Extract the (x, y) coordinate from the center of the cell holding the provided text.  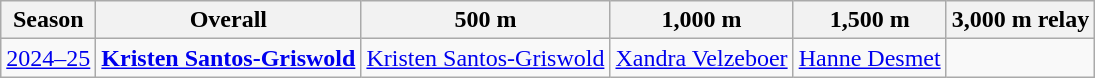
1,000 m (702, 20)
3,000 m relay (1020, 20)
Hanne Desmet (870, 58)
500 m (486, 20)
1,500 m (870, 20)
Season (48, 20)
Overall (228, 20)
Xandra Velzeboer (702, 58)
2024–25 (48, 58)
